Extract the (x, y) coordinate from the center of the cell holding the provided text.  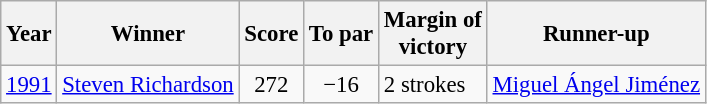
272 (272, 85)
Runner-up (596, 34)
Year (29, 34)
1991 (29, 85)
Winner (148, 34)
Miguel Ángel Jiménez (596, 85)
Score (272, 34)
Steven Richardson (148, 85)
Margin ofvictory (434, 34)
−16 (342, 85)
To par (342, 34)
2 strokes (434, 85)
